Capture the cell that displays the provided text and extract its (X, Y) central coordinate. 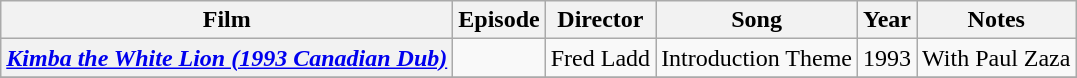
Song (757, 20)
Film (227, 20)
Kimba the White Lion (1993 Canadian Dub) (227, 58)
With Paul Zaza (996, 58)
Fred Ladd (600, 58)
Year (888, 20)
Episode (499, 20)
1993 (888, 58)
Director (600, 20)
Notes (996, 20)
Introduction Theme (757, 58)
